Identify which cell holds the provided text, then report its (x, y) central coordinate. 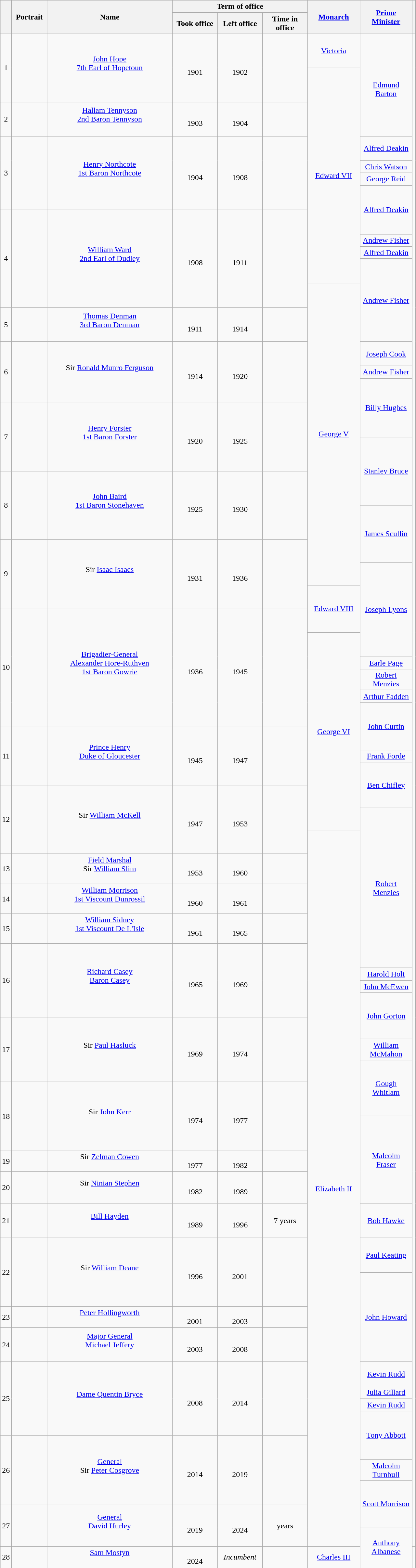
Peter Hollingworth (110, 1317)
Arthur Fadden (386, 696)
John McEwen (386, 987)
Victoria (333, 51)
Joseph Cook (386, 354)
George V (333, 434)
1931 (195, 574)
20 (6, 1187)
13 (6, 869)
Henry Northcote1st Baron Northcote (110, 173)
Malcolm Fraser (386, 1160)
Dame Quentin Bryce (110, 1398)
1901 (195, 68)
1903 (195, 119)
Paul Keating (386, 1255)
William Sidney1st Viscount De L'Isle (110, 929)
5 (6, 324)
Name (110, 17)
9 (6, 574)
Ben Chifley (386, 785)
28 (6, 1557)
Sir Isaac Isaacs (110, 574)
3 (6, 173)
years (285, 1526)
23 (6, 1317)
10 (6, 667)
Sir John Kerr (110, 1116)
Scott Morrison (386, 1504)
Elizabeth II (333, 1189)
Sam Mostyn (110, 1557)
William Morrison1st Viscount Dunrossil (110, 899)
12 (6, 820)
William McMahon (386, 1050)
15 (6, 929)
Earle Page (386, 663)
6 (6, 372)
Thomas Denman3rd Baron Denman (110, 324)
Took office (195, 23)
8 (6, 505)
Major GeneralMichael Jeffery (110, 1345)
22 (6, 1272)
Julia Gillard (386, 1392)
Harold Holt (386, 974)
Sir Ninian Stephen (110, 1187)
John Baird1st Baron Stonehaven (110, 505)
24 (6, 1345)
GeneralSir Peter Cosgrove (110, 1470)
Edmund Barton (386, 85)
7 (6, 437)
14 (6, 899)
25 (6, 1398)
1 (6, 68)
19 (6, 1161)
7 years (285, 1221)
21 (6, 1221)
2 (6, 119)
Billy Hughes (386, 408)
Malcolm Turnbull (386, 1470)
John Hope7th Earl of Hopetoun (110, 68)
Stanley Bruce (386, 471)
1930 (240, 505)
Prince HenryDuke of Gloucester (110, 756)
Sir William McKell (110, 820)
Brigadier-GeneralAlexander Hore-Ruthven1st Baron Gowrie (110, 667)
Sir Zelman Cowen (110, 1161)
Term of office (240, 6)
Edward VIII (333, 609)
George Reid (386, 179)
Portrait (29, 17)
27 (6, 1526)
Incumbent (240, 1557)
Edward VII (333, 175)
George VI (333, 732)
Richard CaseyBaron Casey (110, 980)
Tony Abbott (386, 1435)
Henry Forster1st Baron Forster (110, 437)
Time in office (285, 23)
Anthony Albanese (386, 1548)
Field MarshalSir William Slim (110, 869)
Bill Hayden (110, 1221)
Bob Hawke (386, 1221)
John Gorton (386, 1016)
James Scullin (386, 534)
18 (6, 1116)
GeneralDavid Hurley (110, 1526)
Sir William Deane (110, 1272)
Left office (240, 23)
Prime Minister (386, 17)
John Howard (386, 1317)
Charles III (333, 1557)
1902 (240, 68)
William Ward2nd Earl of Dudley (110, 259)
17 (6, 1050)
John Curtin (386, 726)
4 (6, 259)
26 (6, 1470)
Joseph Lyons (386, 610)
Chris Watson (386, 167)
11 (6, 756)
Sir Ronald Munro Ferguson (110, 372)
16 (6, 980)
Gough Whitlam (386, 1088)
Hallam Tennyson2nd Baron Tennyson (110, 119)
Monarch (333, 17)
Frank Forde (386, 756)
Sir Paul Hasluck (110, 1050)
